Return (X, Y) of the center of cell containing provided text 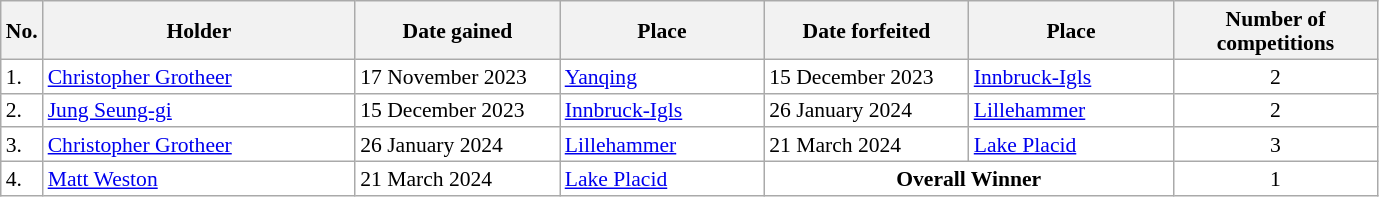
Date gained (458, 30)
3 (1276, 145)
1. (22, 76)
3. (22, 145)
Yanqing (662, 76)
Number of competitions (1276, 30)
17 November 2023 (458, 76)
Matt Weston (200, 179)
4. (22, 179)
No. (22, 30)
Date forfeited (866, 30)
Holder (200, 30)
Overall Winner (968, 179)
1 (1276, 179)
Jung Seung-gi (200, 110)
2. (22, 110)
